Scan for the cell matching the given text and deliver its (X, Y) coordinate at center. 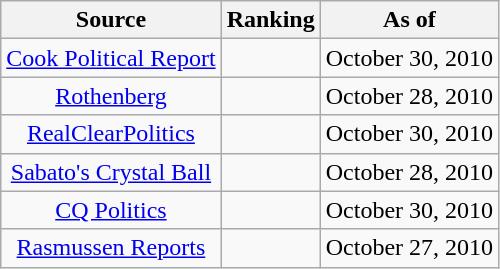
RealClearPolitics (111, 134)
Sabato's Crystal Ball (111, 172)
As of (409, 20)
Rasmussen Reports (111, 248)
Rothenberg (111, 96)
CQ Politics (111, 210)
October 27, 2010 (409, 248)
Source (111, 20)
Ranking (270, 20)
Cook Political Report (111, 58)
